Pinpoint the cell where the given text exists, returning its (x, y) midpoint coordinate. 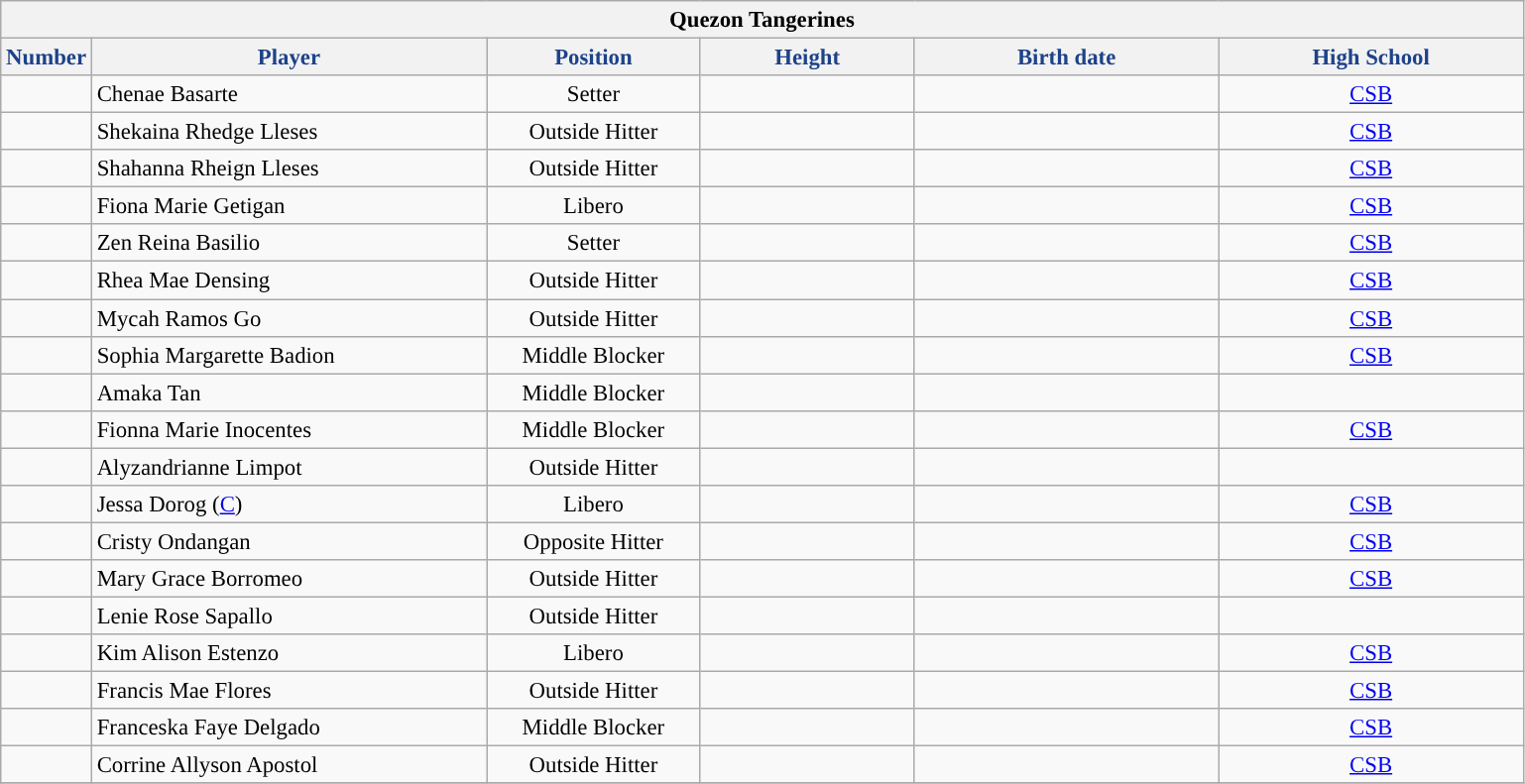
Opposite Hitter (594, 541)
Number (47, 57)
Alyzandrianne Limpot (289, 467)
Jessa Dorog (C) (289, 504)
Chenae Basarte (289, 94)
High School (1370, 57)
Franceska Faye Delgado (289, 728)
Height (807, 57)
Kim Alison Estenzo (289, 653)
Corrine Allyson Apostol (289, 765)
Player (289, 57)
Francis Mae Flores (289, 691)
Shahanna Rheign Lleses (289, 168)
Quezon Tangerines (762, 20)
Mycah Ramos Go (289, 318)
Zen Reina Basilio (289, 243)
Fionna Marie Inocentes (289, 429)
Lenie Rose Sapallo (289, 616)
Rhea Mae Densing (289, 280)
Amaka Tan (289, 392)
Cristy Ondangan (289, 541)
Birth date (1067, 57)
Position (594, 57)
Fiona Marie Getigan (289, 206)
Sophia Margarette Badion (289, 355)
Mary Grace Borromeo (289, 579)
Shekaina Rhedge Lleses (289, 132)
